Return (x, y) of the center of cell containing provided text 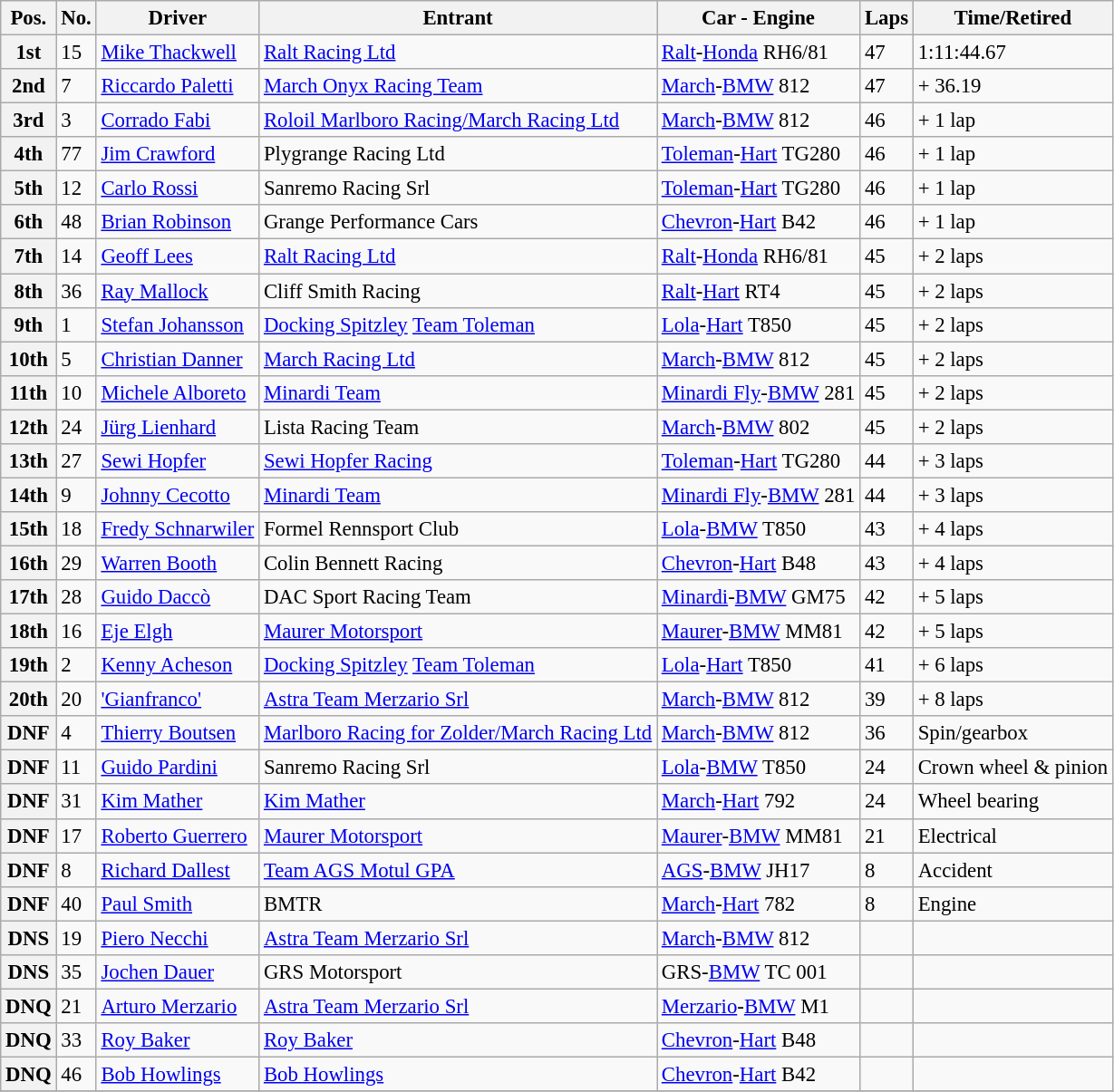
33 (76, 1040)
Engine (1012, 904)
Spin/gearbox (1012, 733)
2nd (29, 86)
AGS-BMW JH17 (758, 870)
19 (76, 938)
15 (76, 53)
Car - Engine (758, 18)
Christian Danner (178, 359)
Richard Dallest (178, 870)
Plygrange Racing Ltd (459, 154)
Ralt-Hart RT4 (758, 291)
1 (76, 324)
4th (29, 154)
20 (76, 700)
12th (29, 427)
March-Hart 792 (758, 802)
Mike Thackwell (178, 53)
Carlo Rossi (178, 188)
+ 8 laps (1012, 700)
Laps (886, 18)
Corrado Fabi (178, 121)
1st (29, 53)
March-Hart 782 (758, 904)
6th (29, 222)
Lista Racing Team (459, 427)
Sewi Hopfer Racing (459, 461)
Paul Smith (178, 904)
Entrant (459, 18)
17th (29, 597)
Colin Bennett Racing (459, 563)
March-BMW 802 (758, 427)
27 (76, 461)
BMTR (459, 904)
40 (76, 904)
31 (76, 802)
2 (76, 665)
9 (76, 495)
10th (29, 359)
Crown wheel & pinion (1012, 768)
Roloil Marlboro Racing/March Racing Ltd (459, 121)
Jochen Dauer (178, 972)
Ray Mallock (178, 291)
Guido Daccò (178, 597)
GRS-BMW TC 001 (758, 972)
DAC Sport Racing Team (459, 597)
Wheel bearing (1012, 802)
18th (29, 632)
No. (76, 18)
39 (886, 700)
5 (76, 359)
1:11:44.67 (1012, 53)
Warren Booth (178, 563)
Grange Performance Cars (459, 222)
12 (76, 188)
8th (29, 291)
Jürg Lienhard (178, 427)
28 (76, 597)
9th (29, 324)
GRS Motorsport (459, 972)
41 (886, 665)
March Racing Ltd (459, 359)
14 (76, 256)
17 (76, 836)
Electrical (1012, 836)
Time/Retired (1012, 18)
3 (76, 121)
Driver (178, 18)
29 (76, 563)
Minardi-BMW GM75 (758, 597)
14th (29, 495)
Johnny Cecotto (178, 495)
7th (29, 256)
Stefan Johansson (178, 324)
7 (76, 86)
+ 36.19 (1012, 86)
Formel Rennsport Club (459, 529)
+ 6 laps (1012, 665)
16th (29, 563)
Marlboro Racing for Zolder/March Racing Ltd (459, 733)
Geoff Lees (178, 256)
10 (76, 392)
Cliff Smith Racing (459, 291)
18 (76, 529)
11 (76, 768)
Arturo Merzario (178, 1006)
16 (76, 632)
Merzario-BMW M1 (758, 1006)
77 (76, 154)
'Gianfranco' (178, 700)
11th (29, 392)
15th (29, 529)
Brian Robinson (178, 222)
Kenny Acheson (178, 665)
4 (76, 733)
35 (76, 972)
Jim Crawford (178, 154)
Sewi Hopfer (178, 461)
20th (29, 700)
Michele Alboreto (178, 392)
3rd (29, 121)
19th (29, 665)
Roberto Guerrero (178, 836)
Team AGS Motul GPA (459, 870)
Riccardo Paletti (178, 86)
48 (76, 222)
Guido Pardini (178, 768)
Eje Elgh (178, 632)
Thierry Boutsen (178, 733)
Accident (1012, 870)
Fredy Schnarwiler (178, 529)
13th (29, 461)
Piero Necchi (178, 938)
5th (29, 188)
March Onyx Racing Team (459, 86)
Pos. (29, 18)
